Output the [x, y] coordinate of the center of the cell containing the given text.  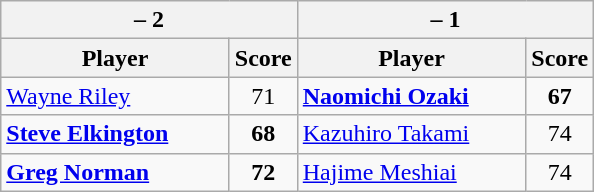
Wayne Riley [116, 96]
Greg Norman [116, 172]
Kazuhiro Takami [412, 134]
Naomichi Ozaki [412, 96]
72 [263, 172]
Hajime Meshiai [412, 172]
– 2 [150, 20]
Steve Elkington [116, 134]
71 [263, 96]
67 [560, 96]
68 [263, 134]
– 1 [446, 20]
